Determine the (x, y) coordinate at the center of the cell enclosing the given text.  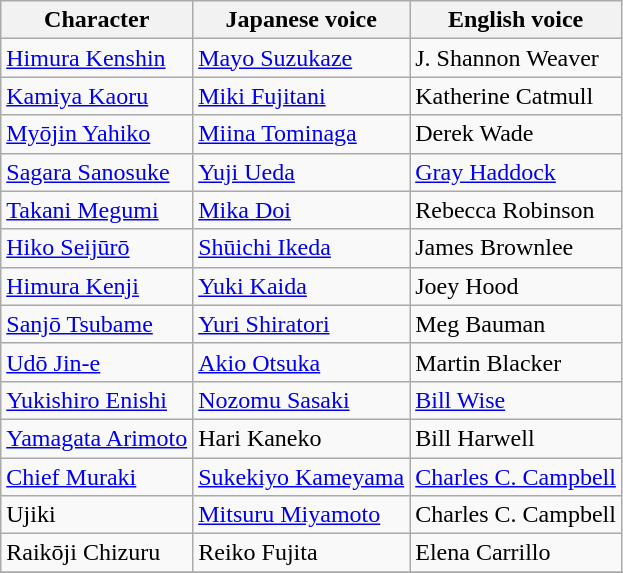
Kamiya Kaoru (97, 96)
English voice (516, 20)
Character (97, 20)
Nozomu Sasaki (302, 400)
Bill Wise (516, 400)
Gray Haddock (516, 172)
Japanese voice (302, 20)
Miina Tominaga (302, 134)
Mika Doi (302, 210)
Sukekiyo Kameyama (302, 477)
Hiko Seijūrō (97, 248)
Joey Hood (516, 286)
Hari Kaneko (302, 438)
Katherine Catmull (516, 96)
Derek Wade (516, 134)
Yuri Shiratori (302, 324)
Yuki Kaida (302, 286)
Sanjō Tsubame (97, 324)
Elena Carrillo (516, 553)
Mayo Suzukaze (302, 58)
Yamagata Arimoto (97, 438)
Reiko Fujita (302, 553)
Akio Otsuka (302, 362)
Shūichi Ikeda (302, 248)
Myōjin Yahiko (97, 134)
Chief Muraki (97, 477)
J. Shannon Weaver (516, 58)
Meg Bauman (516, 324)
Takani Megumi (97, 210)
Bill Harwell (516, 438)
Yuji Ueda (302, 172)
Ujiki (97, 515)
Udō Jin-e (97, 362)
Raikōji Chizuru (97, 553)
Martin Blacker (516, 362)
Miki Fujitani (302, 96)
Himura Kenshin (97, 58)
Yukishiro Enishi (97, 400)
Sagara Sanosuke (97, 172)
Himura Kenji (97, 286)
Rebecca Robinson (516, 210)
James Brownlee (516, 248)
Mitsuru Miyamoto (302, 515)
